Detect which cell encompasses the target text, then output its [x, y] center coordinate. 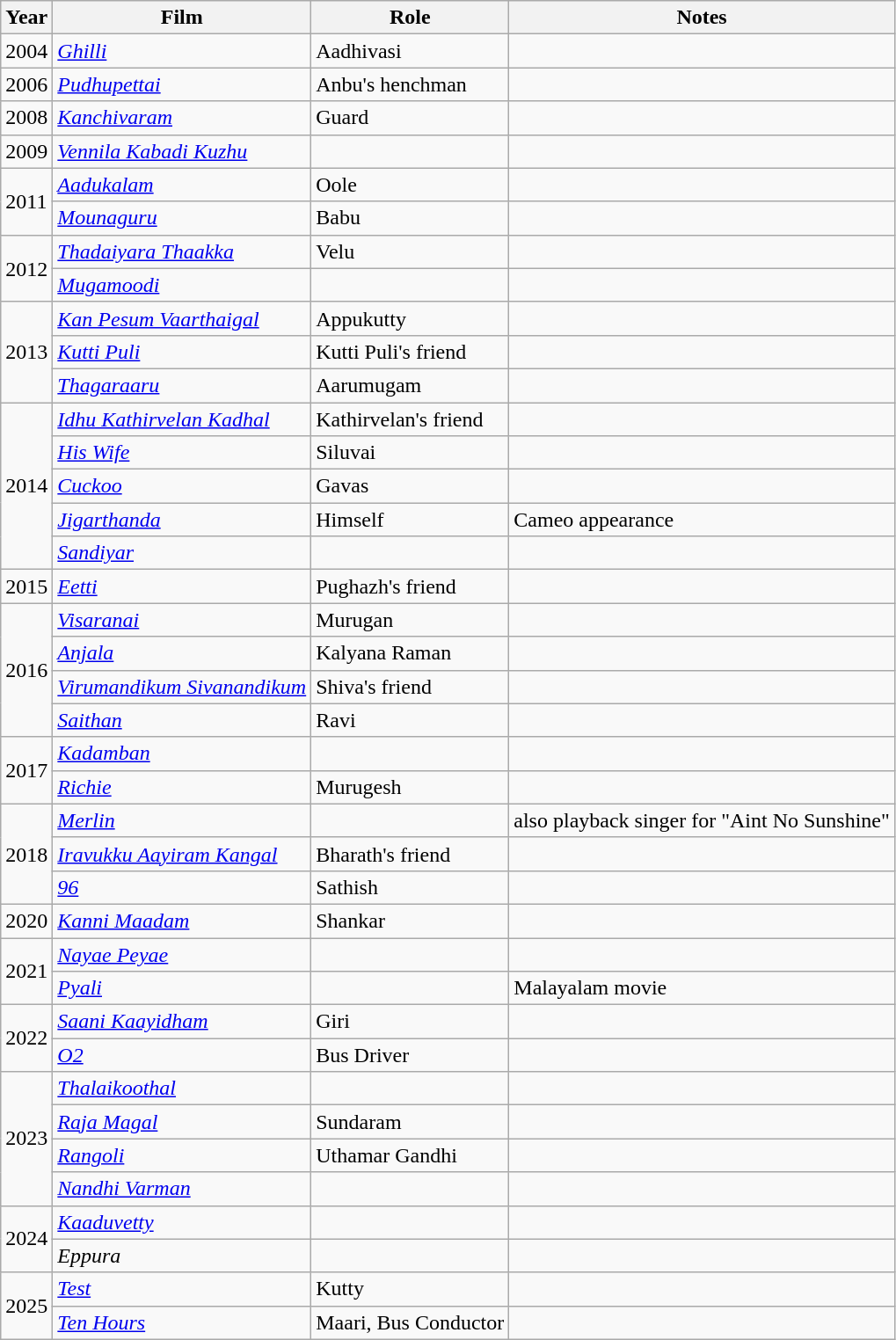
Nandhi Varman [182, 1189]
2008 [26, 118]
Thagaraaru [182, 385]
Anbu's henchman [410, 84]
Sathish [410, 887]
Oole [410, 185]
2024 [26, 1239]
Bus Driver [410, 1055]
Rangoli [182, 1155]
Appukutty [410, 318]
Himself [410, 520]
Guard [410, 118]
2017 [26, 770]
Murugan [410, 620]
Pughazh's friend [410, 586]
Pudhupettai [182, 84]
2011 [26, 201]
O2 [182, 1055]
2012 [26, 268]
Film [182, 18]
Gavas [410, 486]
Thalaikoothal [182, 1089]
Shiva's friend [410, 687]
2022 [26, 1038]
Iravukku Aayiram Kangal [182, 854]
Kanni Maadam [182, 921]
Giri [410, 1022]
Shankar [410, 921]
Uthamar Gandhi [410, 1155]
Nayae Peyae [182, 954]
Kaaduvetty [182, 1222]
2020 [26, 921]
Cameo appearance [702, 520]
Kadamban [182, 754]
Aadhivasi [410, 51]
also playback singer for "Aint No Sunshine" [702, 820]
Malayalam movie [702, 988]
Saani Kaayidham [182, 1022]
Saithan [182, 720]
Velu [410, 251]
Bharath's friend [410, 854]
Mugamoodi [182, 285]
2021 [26, 971]
96 [182, 887]
Kathirvelan's friend [410, 419]
Cuckoo [182, 486]
Thadaiyara Thaakka [182, 251]
Kutty [410, 1289]
Siluvai [410, 453]
2014 [26, 486]
Vennila Kabadi Kuzhu [182, 151]
Richie [182, 787]
Year [26, 18]
Ten Hours [182, 1322]
Raja Magal [182, 1122]
2018 [26, 854]
Murugesh [410, 787]
Kutti Puli's friend [410, 352]
Kalyana Raman [410, 653]
Aarumugam [410, 385]
Aadukalam [182, 185]
2009 [26, 151]
2006 [26, 84]
Virumandikum Sivanandikum [182, 687]
2023 [26, 1139]
Sandiyar [182, 553]
Role [410, 18]
2025 [26, 1306]
Kanchivaram [182, 118]
Ghilli [182, 51]
Merlin [182, 820]
Visaranai [182, 620]
Eppura [182, 1256]
Jigarthanda [182, 520]
Mounaguru [182, 218]
Pyali [182, 988]
Kan Pesum Vaarthaigal [182, 318]
Babu [410, 218]
Idhu Kathirvelan Kadhal [182, 419]
2016 [26, 670]
2004 [26, 51]
2015 [26, 586]
Sundaram [410, 1122]
Ravi [410, 720]
Eetti [182, 586]
Test [182, 1289]
2013 [26, 352]
Kutti Puli [182, 352]
His Wife [182, 453]
Anjala [182, 653]
Notes [702, 18]
Maari, Bus Conductor [410, 1322]
